Return the (X, Y) coordinate for the center point of the cell that contains the specified text.  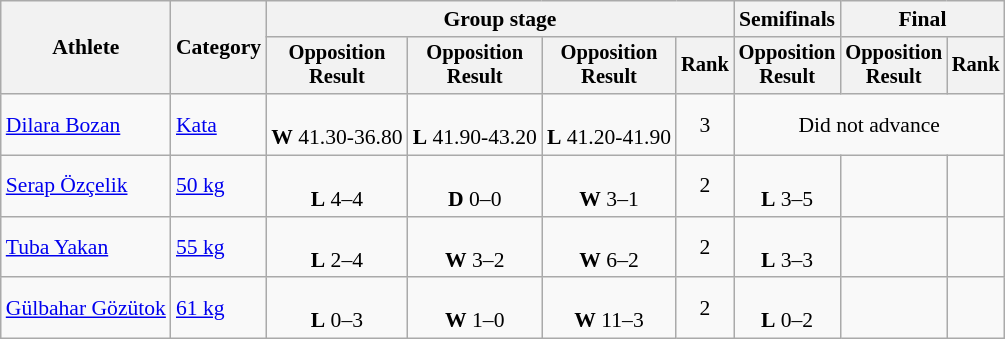
W 3–2 (475, 248)
L 0–2 (788, 308)
Semifinals (788, 19)
Kata (218, 124)
L 41.20-41.90 (609, 124)
Dilara Bozan (86, 124)
Did not advance (870, 124)
Serap Özçelik (86, 186)
Athlete (86, 48)
50 kg (218, 186)
L 41.90-43.20 (475, 124)
W 41.30-36.80 (336, 124)
L 0–3 (336, 308)
D 0–0 (475, 186)
55 kg (218, 248)
Gülbahar Gözütok (86, 308)
L 2–4 (336, 248)
W 11–3 (609, 308)
61 kg (218, 308)
Tuba Yakan (86, 248)
L 3–3 (788, 248)
L 4–4 (336, 186)
3 (705, 124)
Category (218, 48)
W 1–0 (475, 308)
W 3–1 (609, 186)
Final (922, 19)
Group stage (500, 19)
L 3–5 (788, 186)
W 6–2 (609, 248)
